Determine the [x, y] coordinate at the center of the cell enclosing the given text.  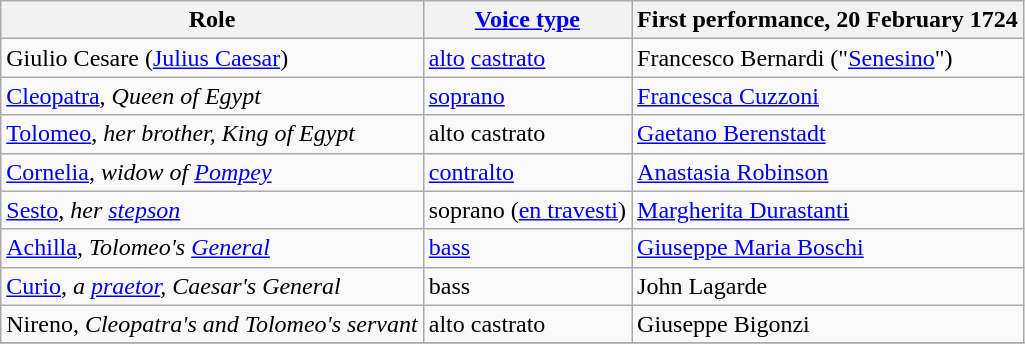
Francesco Bernardi ("Senesino") [828, 58]
Tolomeo, her brother, King of Egypt [212, 134]
Francesca Cuzzoni [828, 96]
Achilla, Tolomeo's General [212, 248]
soprano (en travesti) [527, 210]
John Lagarde [828, 286]
Nireno, Cleopatra's and Tolomeo's servant [212, 324]
Giuseppe Bigonzi [828, 324]
Cornelia, widow of Pompey [212, 172]
Cleopatra, Queen of Egypt [212, 96]
Role [212, 20]
First performance, 20 February 1724 [828, 20]
Giulio Cesare (Julius Caesar) [212, 58]
Curio, a praetor, Caesar's General [212, 286]
Giuseppe Maria Boschi [828, 248]
Voice type [527, 20]
Margherita Durastanti [828, 210]
Gaetano Berenstadt [828, 134]
soprano [527, 96]
Sesto, her stepson [212, 210]
contralto [527, 172]
Anastasia Robinson [828, 172]
